Extract the [x, y] coordinate from the center of the cell holding the provided text.  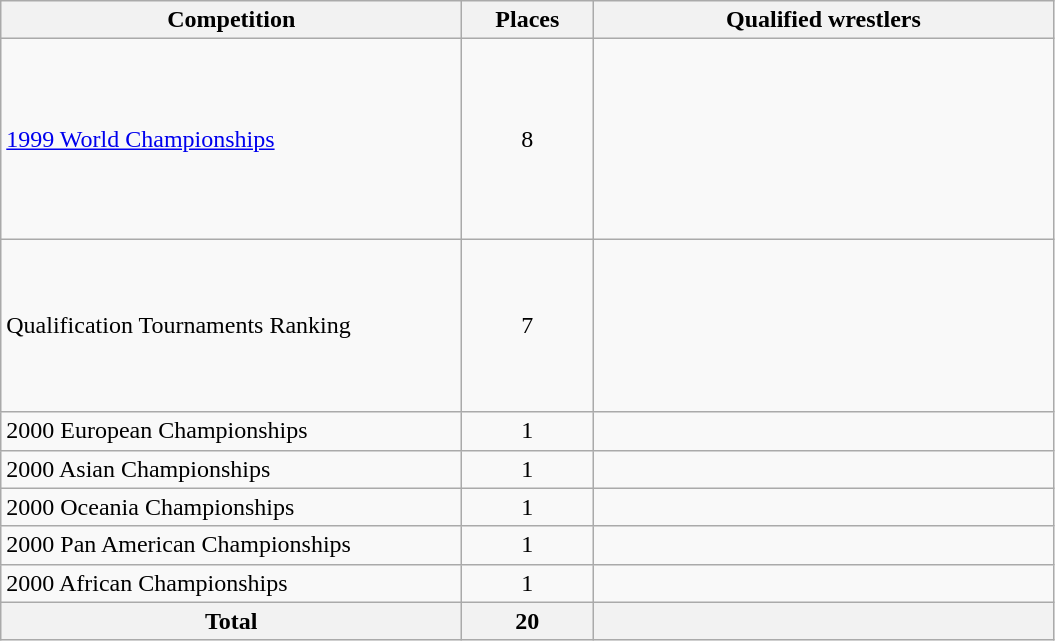
2000 Pan American Championships [232, 545]
Competition [232, 20]
Qualified wrestlers [824, 20]
8 [528, 139]
2000 African Championships [232, 583]
2000 Asian Championships [232, 469]
7 [528, 326]
2000 Oceania Championships [232, 507]
2000 European Championships [232, 431]
Qualification Tournaments Ranking [232, 326]
Total [232, 621]
Places [528, 20]
20 [528, 621]
1999 World Championships [232, 139]
